Output the (X, Y) coordinate of the center of the cell containing the given text.  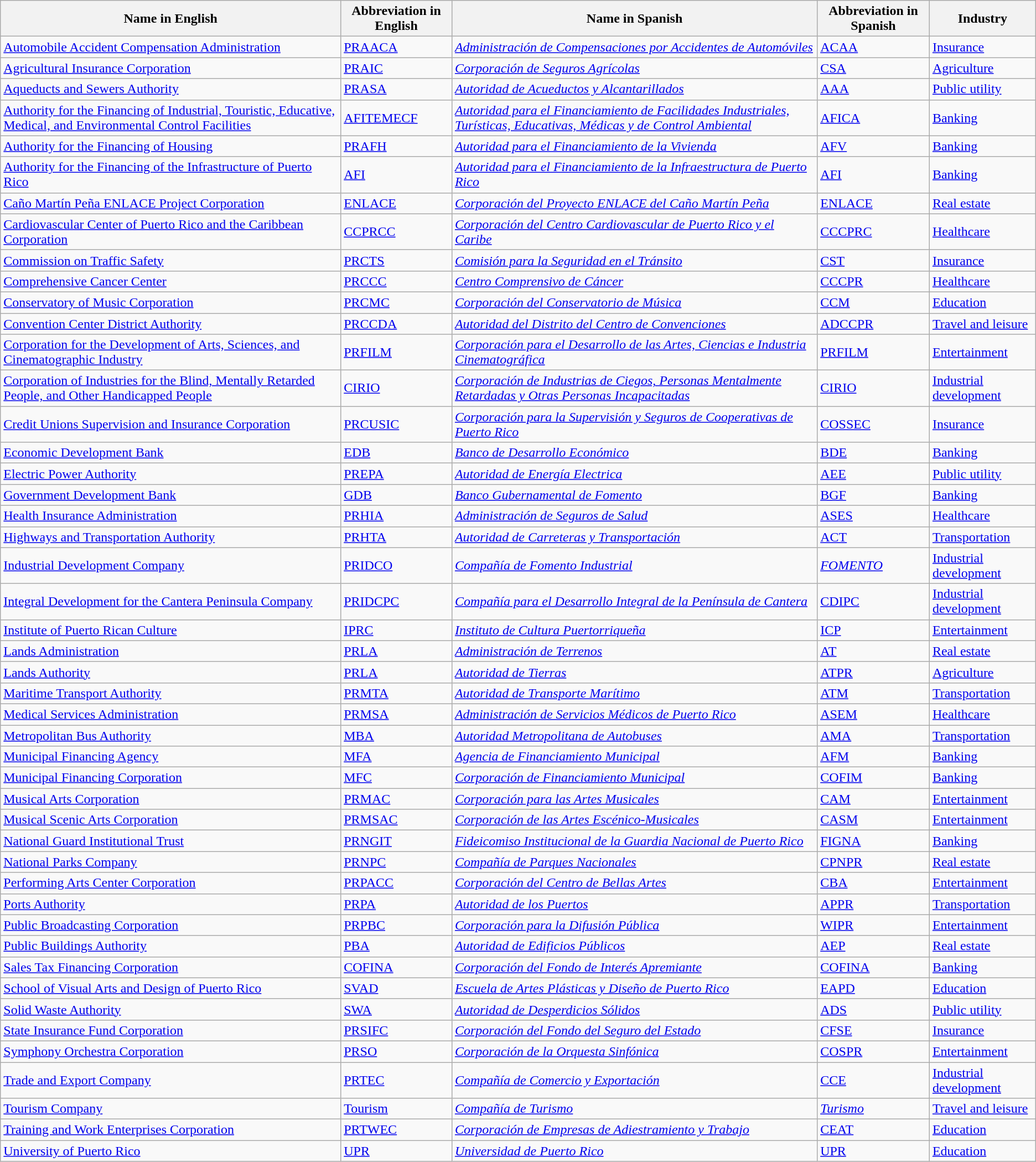
Corporación del Fondo del Seguro del Estado (634, 1030)
Municipal Financing Agency (170, 757)
Institute of Puerto Rican Culture (170, 630)
Ports Authority (170, 904)
Banco de Desarrollo Económico (634, 453)
COFIM (873, 778)
CEAT (873, 1130)
Compañía de Turismo (634, 1109)
Autoridad de Carreteras y Transportación (634, 537)
Corporation of Industries for the Blind, Mentally Retarded People, and Other Handicapped People (170, 389)
APPR (873, 904)
PREPA (396, 474)
Corporación de Empresas de Adiestramiento y Trabajo (634, 1130)
PRPBC (396, 925)
Performing Arts Center Corporation (170, 883)
Corporación del Proyecto ENLACE del Caño Martín Peña (634, 203)
Corporación de Financiamiento Municipal (634, 778)
Compañía de Fomento Industrial (634, 566)
Public Buildings Authority (170, 946)
Autoridad Metropolitana de Autobuses (634, 736)
PRNPC (396, 862)
CCCPR (873, 281)
Corporación del Fondo de Interés Apremiante (634, 967)
MFA (396, 757)
Integral Development for the Cantera Peninsula Company (170, 601)
Instituto de Cultura Puertorriqueña (634, 630)
Corporación del Centro de Bellas Artes (634, 883)
CST (873, 260)
Solid Waste Authority (170, 1009)
Cardiovascular Center of Puerto Rico and the Caribbean Corporation (170, 231)
PRTEC (396, 1080)
Highways and Transportation Authority (170, 537)
Name in English (170, 19)
BDE (873, 453)
Aqueducts and Sewers Authority (170, 89)
Autoridad para el Financiamiento de la Infraestructura de Puerto Rico (634, 175)
Sales Tax Financing Corporation (170, 967)
Abbreviation in English (396, 19)
PRIDCO (396, 566)
State Insurance Fund Corporation (170, 1030)
Autoridad de Tierras (634, 672)
CCE (873, 1080)
PRCUSIC (396, 424)
Symphony Orchestra Corporation (170, 1051)
ASES (873, 516)
PRTWEC (396, 1130)
Commission on Traffic Safety (170, 260)
SWA (396, 1009)
Authority for the Financing of Industrial, Touristic, Educative, Medical, and Environmental Control Facilities (170, 117)
Administración de Servicios Médicos de Puerto Rico (634, 714)
Corporación para el Desarrollo de las Artes, Ciencias e Industria Cinematográfica (634, 352)
FOMENTO (873, 566)
Authority for the Financing of the Infrastructure of Puerto Rico (170, 175)
PRCTS (396, 260)
Conservatory of Music Corporation (170, 302)
ACT (873, 537)
Electric Power Authority (170, 474)
CBA (873, 883)
Corporación de las Artes Escénico-Musicales (634, 820)
PRMTA (396, 693)
Name in Spanish (634, 19)
Credit Unions Supervision and Insurance Corporation (170, 424)
WIPR (873, 925)
Corporación para la Difusión Pública (634, 925)
Authority for the Financing of Housing (170, 146)
Corporation for the Development of Arts, Sciences, and Cinematographic Industry (170, 352)
MBA (396, 736)
Autoridad de Edificios Públicos (634, 946)
AFICA (873, 117)
Autoridad de Energía Electrica (634, 474)
Universidad de Puerto Rico (634, 1151)
CAM (873, 799)
Autoridad de Acueductos y Alcantarillados (634, 89)
EAPD (873, 988)
Administración de Seguros de Salud (634, 516)
AFM (873, 757)
Comisión para la Seguridad en el Tránsito (634, 260)
Fideicomiso Institucional de la Guardia Nacional de Puerto Rico (634, 841)
CPNPR (873, 862)
Training and Work Enterprises Corporation (170, 1130)
Musical Scenic Arts Corporation (170, 820)
Corporación de Industrias de Ciegos, Personas Mentalmente Retardadas y Otras Personas Incapacitadas (634, 389)
Compañía de Comercio y Exportación (634, 1080)
Metropolitan Bus Authority (170, 736)
ATPR (873, 672)
CSA (873, 68)
Agencia de Financiamiento Municipal (634, 757)
PRMSAC (396, 820)
PRHIA (396, 516)
AFITEMECF (396, 117)
Banco Gubernamental de Fomento (634, 495)
Administración de Compensaciones por Accidentes de Automóviles (634, 47)
PRPACC (396, 883)
CCPRCC (396, 231)
National Guard Institutional Trust (170, 841)
Tourism (396, 1109)
AMA (873, 736)
Autoridad para el Financiamiento de la Vivienda (634, 146)
Tourism Company (170, 1109)
Autoridad de Desperdicios Sólidos (634, 1009)
Industry (982, 19)
AT (873, 651)
CCCPRC (873, 231)
AEP (873, 946)
Medical Services Administration (170, 714)
CASM (873, 820)
ATM (873, 693)
BGF (873, 495)
IPRC (396, 630)
PRASA (396, 89)
ACAA (873, 47)
GDB (396, 495)
EDB (396, 453)
Autoridad para el Financiamiento de Facilidades Industriales, Turísticas, Educativas, Médicas y de Control Ambiental (634, 117)
CDIPC (873, 601)
Agricultural Insurance Corporation (170, 68)
Economic Development Bank (170, 453)
PRCMC (396, 302)
PRNGIT (396, 841)
PRAACA (396, 47)
Corporación de la Orquesta Sinfónica (634, 1051)
School of Visual Arts and Design of Puerto Rico (170, 988)
Government Development Bank (170, 495)
Compañía para el Desarrollo Integral de la Península de Cantera (634, 601)
ICP (873, 630)
Corporación para las Artes Musicales (634, 799)
PRMSA (396, 714)
SVAD (396, 988)
CCM (873, 302)
ADCCPR (873, 324)
PRSIFC (396, 1030)
Municipal Financing Corporation (170, 778)
Autoridad de los Puertos (634, 904)
PBA (396, 946)
Autoridad de Transporte Marítimo (634, 693)
ASEM (873, 714)
PRHTA (396, 537)
Musical Arts Corporation (170, 799)
Maritime Transport Authority (170, 693)
Health Insurance Administration (170, 516)
Convention Center District Authority (170, 324)
PRPA (396, 904)
CFSE (873, 1030)
Comprehensive Cancer Center (170, 281)
AFV (873, 146)
FIGNA (873, 841)
Administración de Terrenos (634, 651)
PRMAC (396, 799)
Industrial Development Company (170, 566)
Centro Comprensivo de Cáncer (634, 281)
Corporación de Seguros Agrícolas (634, 68)
Corporación del Centro Cardiovascular de Puerto Rico y el Caribe (634, 231)
PRCCC (396, 281)
Turismo (873, 1109)
PRAIC (396, 68)
Compañía de Parques Nacionales (634, 862)
Caño Martín Peña ENLACE Project Corporation (170, 203)
Trade and Export Company (170, 1080)
PRSO (396, 1051)
PRAFH (396, 146)
COSSEC (873, 424)
Autoridad del Distrito del Centro de Convenciones (634, 324)
Corporación para la Supervisión y Seguros de Cooperativas de Puerto Rico (634, 424)
AEE (873, 474)
Automobile Accident Compensation Administration (170, 47)
MFC (396, 778)
University of Puerto Rico (170, 1151)
PRCCDA (396, 324)
ADS (873, 1009)
National Parks Company (170, 862)
Public Broadcasting Corporation (170, 925)
Abbreviation in Spanish (873, 19)
PRIDCPC (396, 601)
Escuela de Artes Plásticas y Diseño de Puerto Rico (634, 988)
COSPR (873, 1051)
AAA (873, 89)
Lands Authority (170, 672)
Corporación del Conservatorio de Música (634, 302)
Lands Administration (170, 651)
